Extract the (x, y) coordinate from the center of the cell holding the provided text.  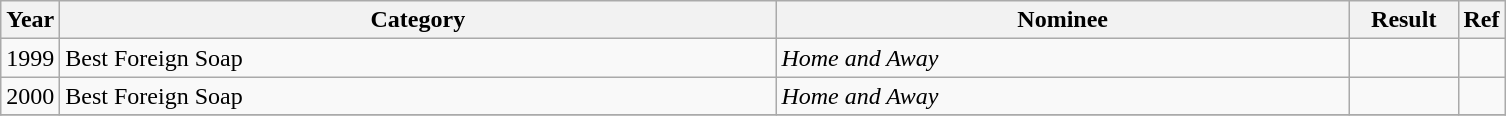
2000 (30, 96)
Nominee (1063, 20)
Year (30, 20)
Result (1404, 20)
Category (418, 20)
Ref (1482, 20)
1999 (30, 58)
